Scan for the cell matching the given text and deliver its (X, Y) coordinate at center. 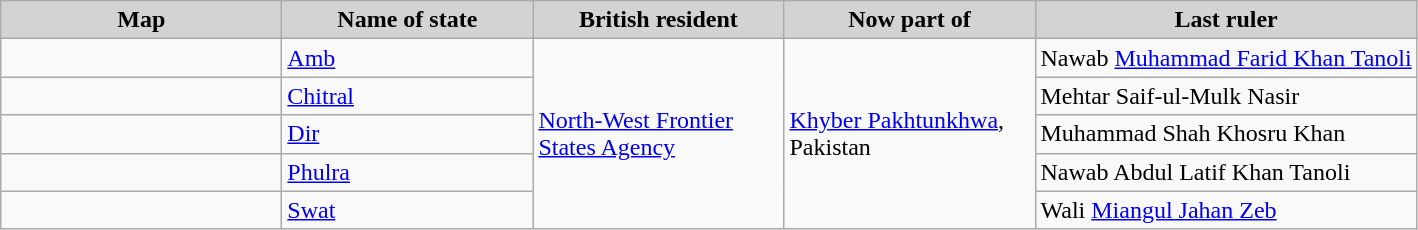
Muhammad Shah Khosru Khan (1226, 134)
Last ruler (1226, 20)
Map (142, 20)
Now part of (910, 20)
Nawab Muhammad Farid Khan Tanoli (1226, 58)
Amb (408, 58)
Chitral (408, 96)
Dir (408, 134)
Mehtar Saif-ul-Mulk Nasir (1226, 96)
North-West Frontier States Agency (658, 134)
Phulra (408, 172)
Swat (408, 210)
Name of state (408, 20)
Nawab Abdul Latif Khan Tanoli (1226, 172)
British resident (658, 20)
Khyber Pakhtunkhwa, Pakistan (910, 134)
Wali Miangul Jahan Zeb (1226, 210)
